Identify which cell holds the provided text, then report its (x, y) central coordinate. 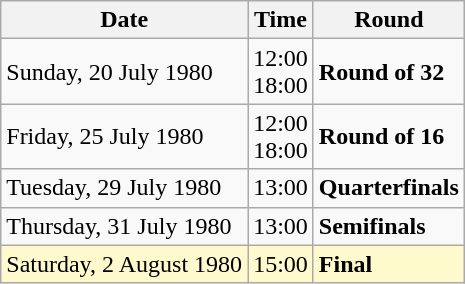
Time (281, 20)
Round of 16 (388, 136)
Friday, 25 July 1980 (124, 136)
Tuesday, 29 July 1980 (124, 188)
Final (388, 264)
Semifinals (388, 226)
Thursday, 31 July 1980 (124, 226)
Date (124, 20)
Round of 32 (388, 72)
Quarterfinals (388, 188)
Sunday, 20 July 1980 (124, 72)
15:00 (281, 264)
Saturday, 2 August 1980 (124, 264)
Round (388, 20)
